Return the [x, y] coordinate for the center point of the cell that contains the specified text.  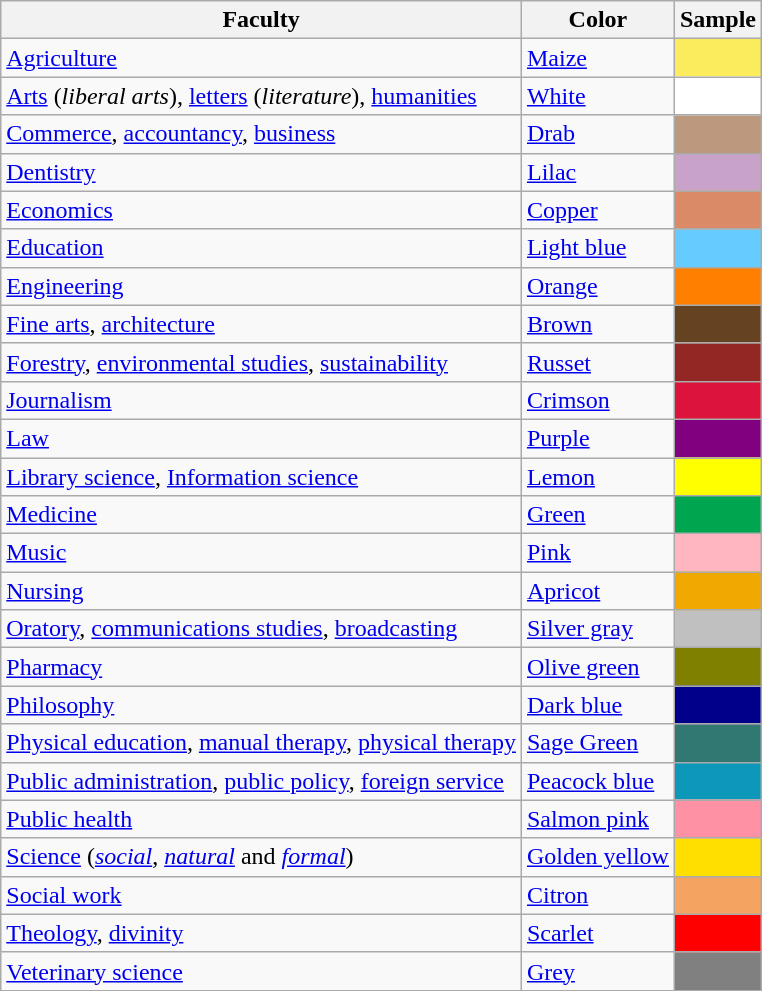
Library science, Information science [262, 477]
Pharmacy [262, 667]
Drab [598, 134]
Medicine [262, 515]
Public administration, public policy, foreign service [262, 781]
Sample [718, 20]
Citron [598, 895]
Light blue [598, 248]
Education [262, 248]
Physical education, manual therapy, physical therapy [262, 743]
Green [598, 515]
White [598, 96]
Lilac [598, 172]
Copper [598, 210]
Agriculture [262, 58]
Journalism [262, 400]
Arts (liberal arts), letters (literature), humanities [262, 96]
Faculty [262, 20]
Salmon pink [598, 819]
Economics [262, 210]
Sage Green [598, 743]
Pink [598, 553]
Engineering [262, 286]
Apricot [598, 591]
Golden yellow [598, 857]
Law [262, 438]
Commerce, accountancy, business [262, 134]
Orange [598, 286]
Purple [598, 438]
Nursing [262, 591]
Dentistry [262, 172]
Social work [262, 895]
Brown [598, 324]
Fine arts, architecture [262, 324]
Russet [598, 362]
Forestry, environmental studies, sustainability [262, 362]
Dark blue [598, 705]
Public health [262, 819]
Maize [598, 58]
Philosophy [262, 705]
Veterinary science [262, 971]
Science (social, natural and formal) [262, 857]
Oratory, communications studies, broadcasting [262, 629]
Color [598, 20]
Lemon [598, 477]
Scarlet [598, 933]
Peacock blue [598, 781]
Olive green [598, 667]
Silver gray [598, 629]
Theology, divinity [262, 933]
Music [262, 553]
Grey [598, 971]
Crimson [598, 400]
